Return the [X, Y] coordinate for the center point of the cell that contains the specified text.  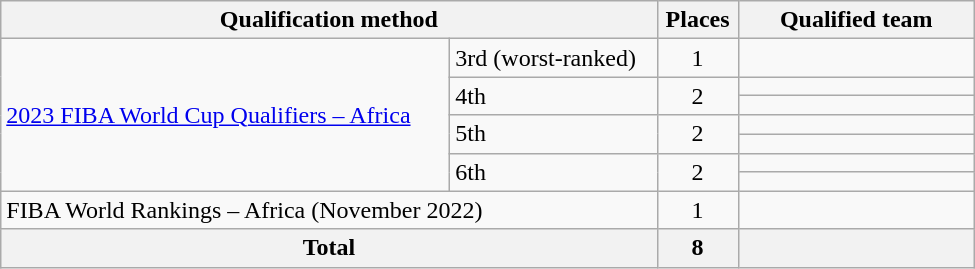
4th [554, 96]
3rd (worst-ranked) [554, 58]
2023 FIBA World Cup Qualifiers – Africa [226, 115]
8 [698, 248]
5th [554, 134]
Total [329, 248]
Qualification method [329, 20]
Qualified team [856, 20]
Places [698, 20]
FIBA World Rankings – Africa (November 2022) [329, 210]
6th [554, 172]
